Detect which cell encompasses the target text, then output its [X, Y] center coordinate. 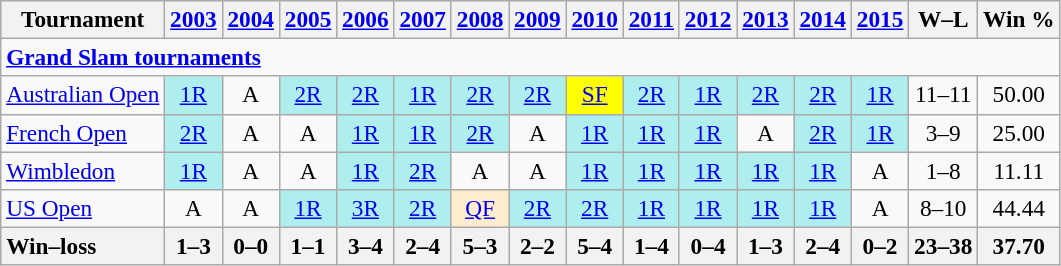
2011 [651, 19]
2012 [708, 19]
23–38 [944, 246]
SF [594, 95]
0–2 [880, 246]
2003 [194, 19]
2009 [538, 19]
50.00 [1019, 95]
Win % [1019, 19]
Tournament [83, 19]
5–3 [480, 246]
2013 [766, 19]
2014 [822, 19]
Grand Slam tournaments [530, 57]
2006 [366, 19]
37.70 [1019, 246]
5–4 [594, 246]
Wimbledon [83, 170]
11–11 [944, 95]
2015 [880, 19]
2010 [594, 19]
1–1 [308, 246]
2008 [480, 19]
US Open [83, 208]
11.11 [1019, 170]
25.00 [1019, 133]
1–4 [651, 246]
1–8 [944, 170]
3–4 [366, 246]
2004 [250, 19]
3R [366, 208]
0–4 [708, 246]
0–0 [250, 246]
2005 [308, 19]
Win–loss [83, 246]
W–L [944, 19]
2007 [422, 19]
Australian Open [83, 95]
8–10 [944, 208]
44.44 [1019, 208]
3–9 [944, 133]
QF [480, 208]
2–2 [538, 246]
French Open [83, 133]
